Return [X, Y] of the center of cell containing provided text 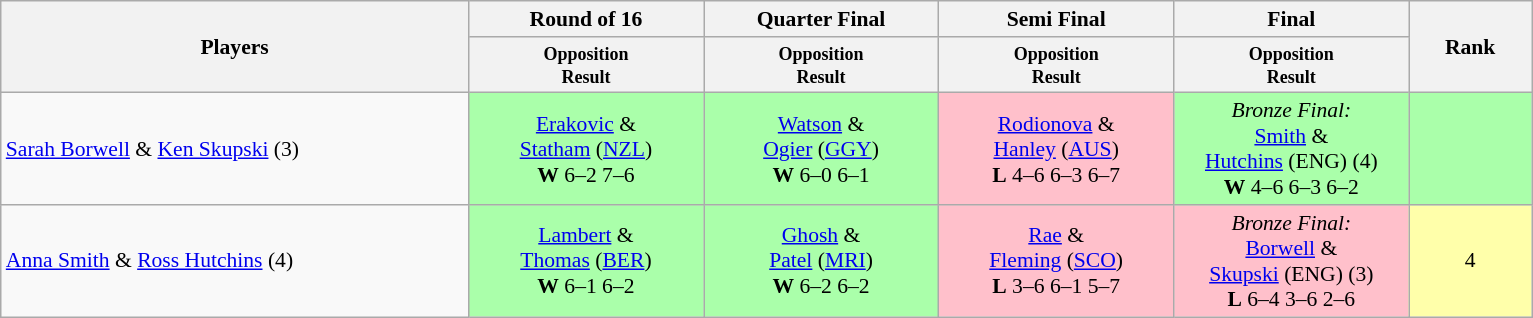
Players [235, 47]
Lambert & Thomas (BER)W 6–1 6–2 [586, 261]
Rank [1470, 47]
4 [1470, 261]
Quarter Final [822, 19]
Erakovic &Statham (NZL)W 6–2 7–6 [586, 149]
Bronze Final: Smith &Hutchins (ENG) (4)W 4–6 6–3 6–2 [1292, 149]
Rae &Fleming (SCO)L 3–6 6–1 5–7 [1056, 261]
Anna Smith & Ross Hutchins (4) [235, 261]
Final [1292, 19]
Sarah Borwell & Ken Skupski (3) [235, 149]
Ghosh & Patel (MRI)W 6–2 6–2 [822, 261]
Semi Final [1056, 19]
Watson &Ogier (GGY)W 6–0 6–1 [822, 149]
Bronze Final: Borwell &Skupski (ENG) (3)L 6–4 3–6 2–6 [1292, 261]
Rodionova &Hanley (AUS)L 4–6 6–3 6–7 [1056, 149]
Round of 16 [586, 19]
